Capture the cell that displays the provided text and extract its (x, y) central coordinate. 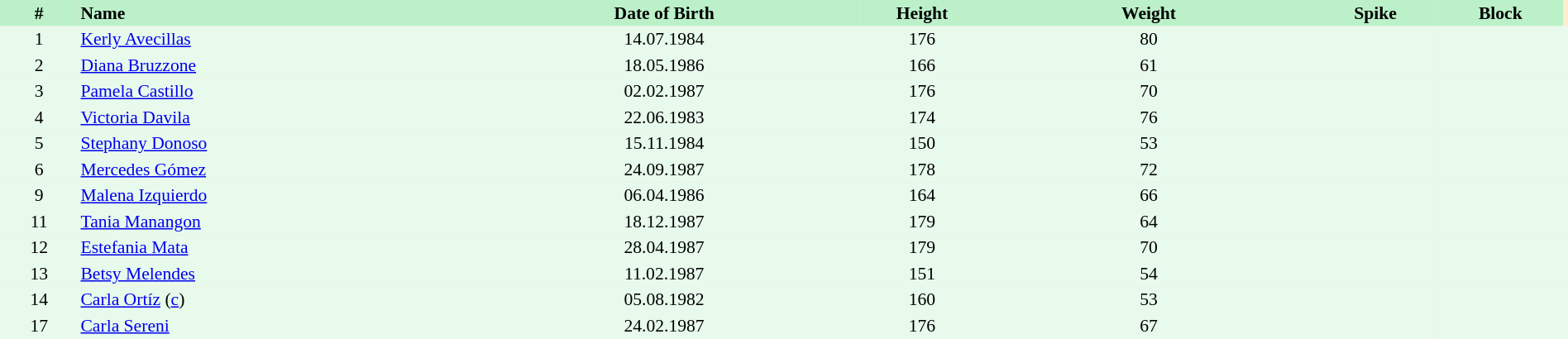
66 (1150, 195)
72 (1150, 169)
67 (1150, 326)
Carla Ortíz (c) (273, 299)
24.09.1987 (664, 169)
61 (1150, 65)
14 (39, 299)
Diana Bruzzone (273, 65)
22.06.1983 (664, 117)
3 (39, 91)
4 (39, 117)
Date of Birth (664, 13)
Estefania Mata (273, 248)
64 (1150, 222)
24.02.1987 (664, 326)
11 (39, 222)
15.11.1984 (664, 144)
164 (921, 195)
Tania Manangon (273, 222)
Carla Sereni (273, 326)
05.08.1982 (664, 299)
02.02.1987 (664, 91)
Pamela Castillo (273, 91)
Block (1500, 13)
Malena Izquierdo (273, 195)
18.12.1987 (664, 222)
06.04.1986 (664, 195)
Mercedes Gómez (273, 169)
80 (1150, 40)
150 (921, 144)
76 (1150, 117)
13 (39, 274)
151 (921, 274)
Kerly Avecillas (273, 40)
14.07.1984 (664, 40)
Name (273, 13)
9 (39, 195)
160 (921, 299)
Weight (1150, 13)
2 (39, 65)
1 (39, 40)
Victoria Davila (273, 117)
Height (921, 13)
12 (39, 248)
174 (921, 117)
5 (39, 144)
166 (921, 65)
18.05.1986 (664, 65)
Betsy Melendes (273, 274)
# (39, 13)
178 (921, 169)
Stephany Donoso (273, 144)
11.02.1987 (664, 274)
6 (39, 169)
Spike (1374, 13)
28.04.1987 (664, 248)
54 (1150, 274)
17 (39, 326)
